From the cell containing the given text, extract its center point as [X, Y] coordinate. 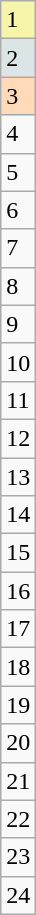
7 [18, 248]
5 [18, 172]
8 [18, 286]
6 [18, 210]
14 [18, 515]
3 [18, 96]
13 [18, 477]
2 [18, 58]
4 [18, 134]
20 [18, 743]
18 [18, 667]
10 [18, 362]
24 [18, 895]
1 [18, 20]
21 [18, 781]
12 [18, 438]
16 [18, 591]
11 [18, 400]
23 [18, 857]
19 [18, 705]
22 [18, 819]
15 [18, 553]
17 [18, 629]
9 [18, 324]
